Find where the given text appears and provide that cell's center as [x, y] coordinate. 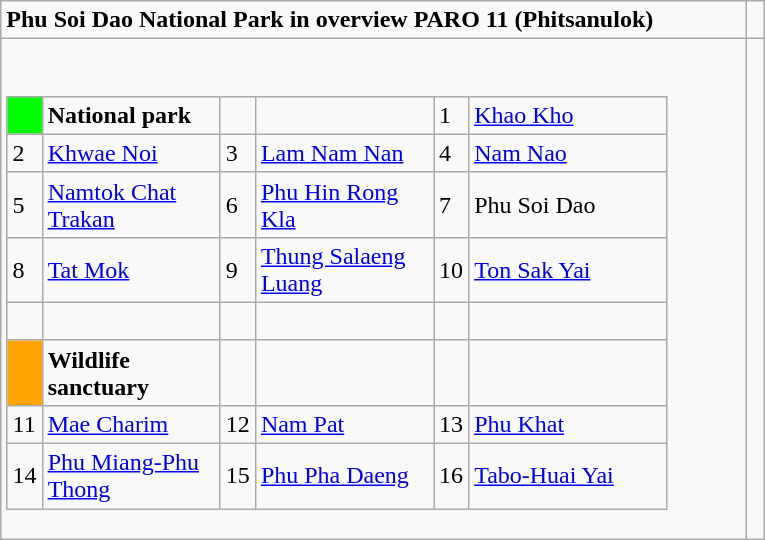
15 [238, 476]
Khao Kho [568, 115]
7 [452, 204]
3 [238, 153]
Namtok Chat Trakan [131, 204]
Ton Sak Yai [568, 270]
Phu Soi Dao [568, 204]
13 [452, 424]
11 [24, 424]
Nam Nao [568, 153]
4 [452, 153]
10 [452, 270]
2 [24, 153]
14 [24, 476]
1 [452, 115]
5 [24, 204]
Phu Hin Rong Kla [344, 204]
Khwae Noi [131, 153]
Tabo-Huai Yai [568, 476]
9 [238, 270]
Phu Pha Daeng [344, 476]
National park [131, 115]
Lam Nam Nan [344, 153]
16 [452, 476]
Nam Pat [344, 424]
Mae Charim [131, 424]
6 [238, 204]
Wildlife sanctuary [131, 372]
Phu Miang-Phu Thong [131, 476]
12 [238, 424]
8 [24, 270]
Thung Salaeng Luang [344, 270]
Phu Soi Dao National Park in overview PARO 11 (Phitsanulok) [374, 20]
Tat Mok [131, 270]
Phu Khat [568, 424]
